Return the (x, y) coordinate for the center point of the cell that contains the specified text.  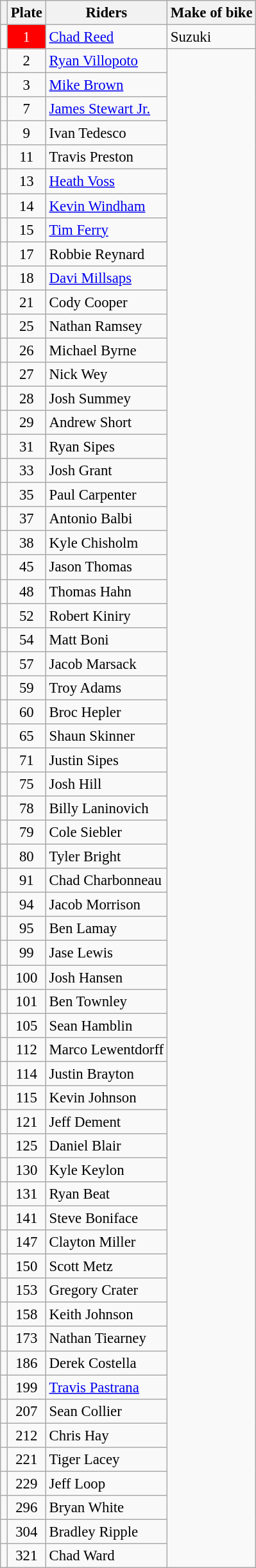
26 (26, 350)
Kevin Windham (107, 206)
Cole Siebler (107, 832)
75 (26, 784)
Ryan Beat (107, 1194)
Daniel Blair (107, 1146)
Josh Hill (107, 784)
Troy Adams (107, 688)
186 (26, 1363)
212 (26, 1435)
Bryan White (107, 1508)
Billy Laninovich (107, 809)
80 (26, 857)
45 (26, 568)
Clayton Miller (107, 1242)
Josh Summey (107, 398)
114 (26, 1074)
Riders (107, 13)
Make of bike (211, 13)
13 (26, 181)
Scott Metz (107, 1267)
78 (26, 809)
Ivan Tedesco (107, 133)
Travis Pastrana (107, 1387)
48 (26, 591)
199 (26, 1387)
147 (26, 1242)
Travis Preston (107, 157)
121 (26, 1122)
38 (26, 543)
65 (26, 736)
207 (26, 1411)
Chad Reed (107, 37)
31 (26, 447)
153 (26, 1290)
Steve Boniface (107, 1218)
25 (26, 326)
Chad Charbonneau (107, 881)
Tim Ferry (107, 230)
Ryan Villopoto (107, 61)
99 (26, 953)
Andrew Short (107, 423)
Josh Hansen (107, 977)
115 (26, 1098)
Broc Hepler (107, 712)
71 (26, 760)
Jason Thomas (107, 568)
Bradley Ripple (107, 1531)
Nathan Tiearney (107, 1339)
Jacob Morrison (107, 905)
Tiger Lacey (107, 1460)
Chris Hay (107, 1435)
11 (26, 157)
131 (26, 1194)
Shaun Skinner (107, 736)
Kevin Johnson (107, 1098)
Justin Sipes (107, 760)
Robert Kiniry (107, 616)
3 (26, 85)
Michael Byrne (107, 350)
15 (26, 230)
14 (26, 206)
Gregory Crater (107, 1290)
Kyle Chisholm (107, 543)
Nick Wey (107, 375)
60 (26, 712)
27 (26, 375)
Tyler Bright (107, 857)
112 (26, 1049)
Ryan Sipes (107, 447)
52 (26, 616)
Keith Johnson (107, 1315)
100 (26, 977)
Nathan Ramsey (107, 326)
141 (26, 1218)
Robbie Reynard (107, 254)
91 (26, 881)
Jeff Loop (107, 1483)
105 (26, 1025)
94 (26, 905)
Antonio Balbi (107, 519)
28 (26, 398)
Derek Costella (107, 1363)
2 (26, 61)
125 (26, 1146)
37 (26, 519)
Marco Lewentdorff (107, 1049)
Kyle Keylon (107, 1170)
57 (26, 664)
Suzuki (211, 37)
54 (26, 639)
1 (26, 37)
35 (26, 495)
Ben Lamay (107, 929)
79 (26, 832)
21 (26, 302)
Thomas Hahn (107, 591)
Plate (26, 13)
150 (26, 1267)
9 (26, 133)
Davi Millsaps (107, 278)
101 (26, 1001)
Jacob Marsack (107, 664)
Mike Brown (107, 85)
33 (26, 471)
304 (26, 1531)
229 (26, 1483)
296 (26, 1508)
7 (26, 109)
130 (26, 1170)
18 (26, 278)
173 (26, 1339)
Justin Brayton (107, 1074)
Sean Hamblin (107, 1025)
Paul Carpenter (107, 495)
Josh Grant (107, 471)
Chad Ward (107, 1556)
17 (26, 254)
Sean Collier (107, 1411)
221 (26, 1460)
29 (26, 423)
95 (26, 929)
158 (26, 1315)
321 (26, 1556)
James Stewart Jr. (107, 109)
Jase Lewis (107, 953)
59 (26, 688)
Cody Cooper (107, 302)
Matt Boni (107, 639)
Ben Townley (107, 1001)
Heath Voss (107, 181)
Jeff Dement (107, 1122)
